Determine the [X, Y] coordinate at the center of the cell enclosing the given text.  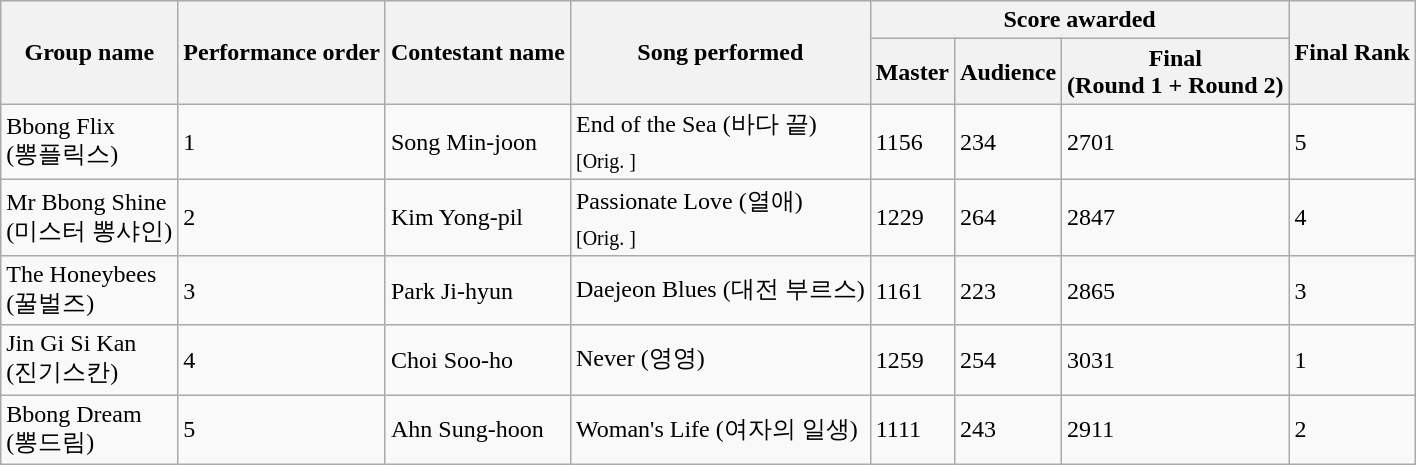
2847 [1176, 218]
243 [1008, 430]
Never (영영) [720, 360]
3031 [1176, 360]
Passionate Love (열애)[Orig. ] [720, 218]
234 [1008, 142]
1259 [912, 360]
Performance order [282, 52]
264 [1008, 218]
Song Min-joon [478, 142]
Park Ji-hyun [478, 291]
Bbong Dream(뽕드림) [90, 430]
Master [912, 72]
Final Rank [1352, 52]
223 [1008, 291]
2701 [1176, 142]
1156 [912, 142]
Ahn Sung-hoon [478, 430]
Choi Soo-ho [478, 360]
Group name [90, 52]
Audience [1008, 72]
Score awarded [1080, 20]
Kim Yong-pil [478, 218]
254 [1008, 360]
Contestant name [478, 52]
End of the Sea (바다 끝)[Orig. ] [720, 142]
Final(Round 1 + Round 2) [1176, 72]
1229 [912, 218]
Song performed [720, 52]
Woman's Life (여자의 일생) [720, 430]
Jin Gi Si Kan(진기스칸) [90, 360]
Daejeon Blues (대전 부르스) [720, 291]
2911 [1176, 430]
2865 [1176, 291]
Mr Bbong Shine(미스터 뽕샤인) [90, 218]
1161 [912, 291]
1111 [912, 430]
Bbong Flix(뽕플릭스) [90, 142]
The Honeybees(꿀벌즈) [90, 291]
